Find where the given text appears and provide that cell's center as [X, Y] coordinate. 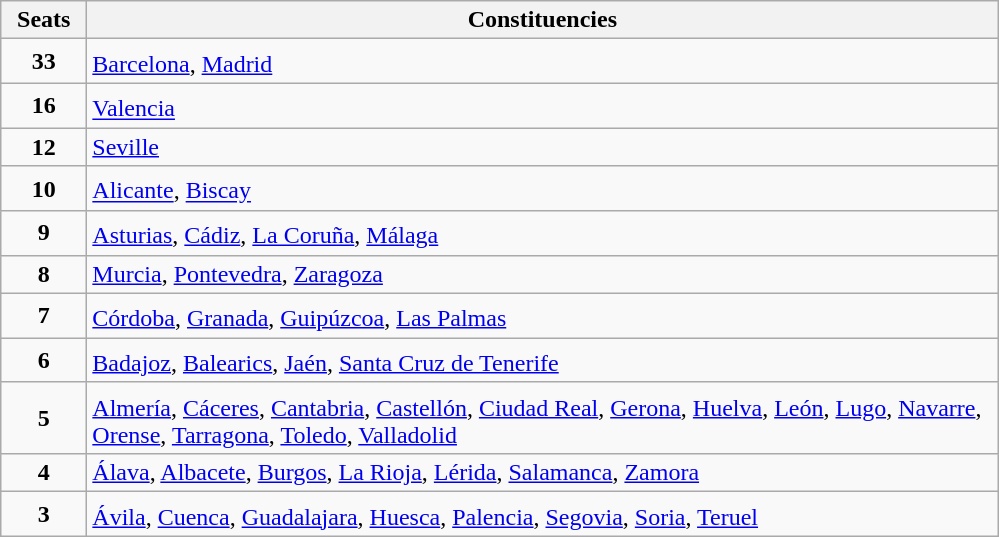
Almería, Cáceres, Cantabria, Castellón, Ciudad Real, Gerona, Huelva, León, Lugo, Navarre, Orense, Tarragona, Toledo, Valladolid [542, 418]
10 [44, 188]
6 [44, 360]
7 [44, 316]
8 [44, 274]
3 [44, 514]
16 [44, 106]
Ávila, Cuenca, Guadalajara, Huesca, Palencia, Segovia, Soria, Teruel [542, 514]
Seats [44, 20]
9 [44, 234]
33 [44, 62]
Valencia [542, 106]
Córdoba, Granada, Guipúzcoa, Las Palmas [542, 316]
Constituencies [542, 20]
Asturias, Cádiz, La Coruña, Málaga [542, 234]
5 [44, 418]
12 [44, 147]
Badajoz, Balearics, Jaén, Santa Cruz de Tenerife [542, 360]
Alicante, Biscay [542, 188]
Murcia, Pontevedra, Zaragoza [542, 274]
Barcelona, Madrid [542, 62]
4 [44, 473]
Álava, Albacete, Burgos, La Rioja, Lérida, Salamanca, Zamora [542, 473]
Seville [542, 147]
